Capture the cell that displays the provided text and extract its (X, Y) central coordinate. 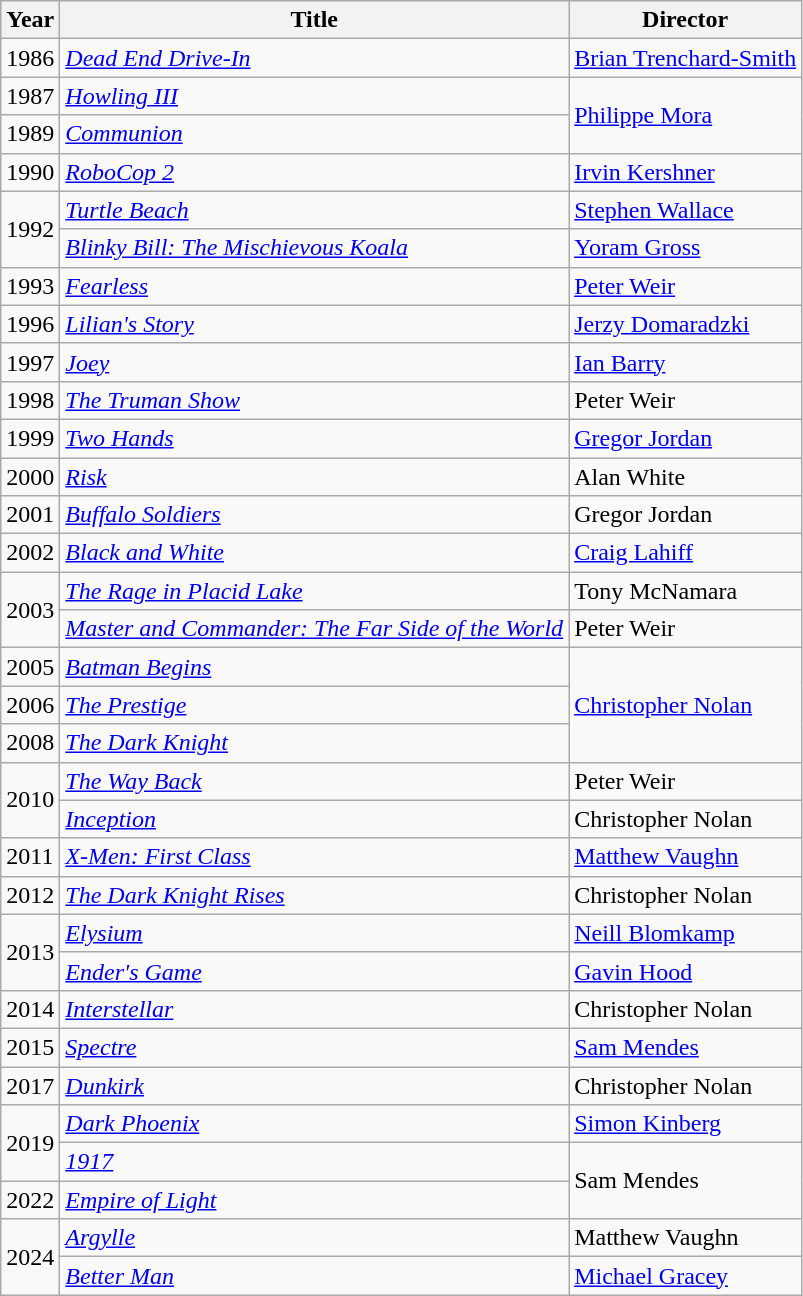
Title (314, 20)
Fearless (314, 286)
RoboCop 2 (314, 172)
2017 (30, 1085)
Dark Phoenix (314, 1124)
Buffalo Soldiers (314, 515)
Risk (314, 477)
1996 (30, 324)
1987 (30, 96)
Brian Trenchard-Smith (686, 58)
Interstellar (314, 1009)
Two Hands (314, 438)
2010 (30, 800)
1999 (30, 438)
2014 (30, 1009)
1986 (30, 58)
Ian Barry (686, 362)
2002 (30, 553)
2012 (30, 895)
Jerzy Domaradzki (686, 324)
The Way Back (314, 781)
Year (30, 20)
1992 (30, 229)
1917 (314, 1162)
2022 (30, 1200)
2019 (30, 1143)
2015 (30, 1047)
Elysium (314, 933)
Turtle Beach (314, 210)
Craig Lahiff (686, 553)
2024 (30, 1257)
2013 (30, 952)
Master and Commander: The Far Side of the World (314, 629)
Lilian's Story (314, 324)
Gavin Hood (686, 971)
Black and White (314, 553)
1990 (30, 172)
1998 (30, 400)
The Dark Knight (314, 743)
Simon Kinberg (686, 1124)
2011 (30, 857)
2001 (30, 515)
1993 (30, 286)
The Dark Knight Rises (314, 895)
1989 (30, 134)
Irvin Kershner (686, 172)
The Truman Show (314, 400)
2003 (30, 610)
2005 (30, 667)
Ender's Game (314, 971)
Batman Begins (314, 667)
Blinky Bill: The Mischievous Koala (314, 248)
Director (686, 20)
Spectre (314, 1047)
Howling III (314, 96)
2008 (30, 743)
2000 (30, 477)
Yoram Gross (686, 248)
Better Man (314, 1276)
Argylle (314, 1238)
Joey (314, 362)
Stephen Wallace (686, 210)
X-Men: First Class (314, 857)
The Prestige (314, 705)
Communion (314, 134)
Tony McNamara (686, 591)
Michael Gracey (686, 1276)
Inception (314, 819)
Empire of Light (314, 1200)
Dunkirk (314, 1085)
The Rage in Placid Lake (314, 591)
Dead End Drive-In (314, 58)
2006 (30, 705)
Alan White (686, 477)
1997 (30, 362)
Neill Blomkamp (686, 933)
Philippe Mora (686, 115)
